Find where the given text appears and provide that cell's center as [X, Y] coordinate. 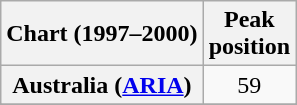
Australia (ARIA) [102, 85]
Chart (1997–2000) [102, 34]
59 [249, 85]
Peakposition [249, 34]
